Return the (x, y) coordinate for the center point of the cell that contains the specified text.  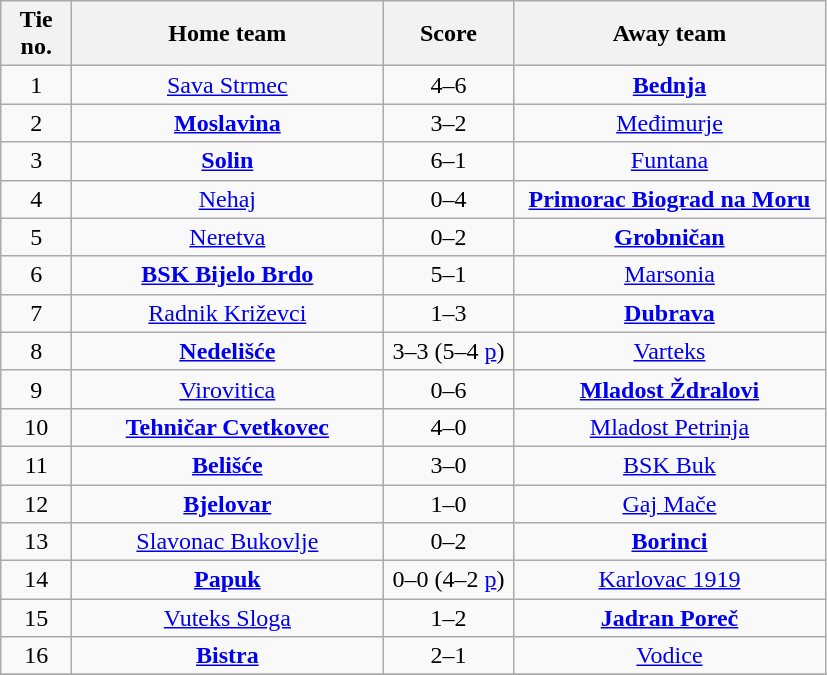
Away team (670, 34)
4–0 (448, 427)
3 (36, 161)
Jadran Poreč (670, 618)
Tehničar Cvetkovec (228, 427)
4–6 (448, 85)
Marsonia (670, 275)
2–1 (448, 656)
Nedelišće (228, 351)
1 (36, 85)
5–1 (448, 275)
Moslavina (228, 123)
8 (36, 351)
Radnik Križevci (228, 313)
Sava Strmec (228, 85)
10 (36, 427)
9 (36, 389)
11 (36, 465)
Score (448, 34)
Gaj Mače (670, 503)
3–0 (448, 465)
Slavonac Bukovlje (228, 542)
Nehaj (228, 199)
4 (36, 199)
1–3 (448, 313)
Bistra (228, 656)
1–0 (448, 503)
3–2 (448, 123)
Borinci (670, 542)
Vuteks Sloga (228, 618)
7 (36, 313)
Bednja (670, 85)
Solin (228, 161)
Tie no. (36, 34)
Vodice (670, 656)
6–1 (448, 161)
Belišće (228, 465)
Virovitica (228, 389)
Papuk (228, 580)
0–0 (4–2 p) (448, 580)
BSK Bijelo Brdo (228, 275)
0–4 (448, 199)
Karlovac 1919 (670, 580)
Home team (228, 34)
0–6 (448, 389)
Mladost Ždralovi (670, 389)
Funtana (670, 161)
1–2 (448, 618)
3–3 (5–4 p) (448, 351)
Bjelovar (228, 503)
13 (36, 542)
2 (36, 123)
Dubrava (670, 313)
Međimurje (670, 123)
Primorac Biograd na Moru (670, 199)
15 (36, 618)
Mladost Petrinja (670, 427)
6 (36, 275)
5 (36, 237)
12 (36, 503)
BSK Buk (670, 465)
Grobničan (670, 237)
Varteks (670, 351)
16 (36, 656)
Neretva (228, 237)
14 (36, 580)
